Output the [x, y] coordinate of the center of the cell containing the given text.  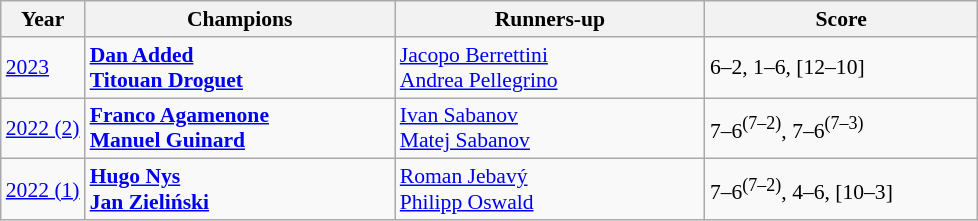
6–2, 1–6, [12–10] [842, 68]
Score [842, 19]
Champions [240, 19]
Year [43, 19]
Ivan Sabanov Matej Sabanov [550, 128]
Hugo Nys Jan Zieliński [240, 190]
7–6(7–2), 4–6, [10–3] [842, 190]
2022 (2) [43, 128]
2023 [43, 68]
Jacopo Berrettini Andrea Pellegrino [550, 68]
Franco Agamenone Manuel Guinard [240, 128]
7–6(7–2), 7–6(7–3) [842, 128]
Runners-up [550, 19]
Roman Jebavý Philipp Oswald [550, 190]
2022 (1) [43, 190]
Dan Added Titouan Droguet [240, 68]
